Return [X, Y] of the center of cell containing provided text 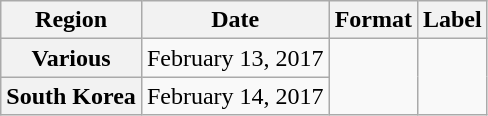
Label [452, 20]
Date [235, 20]
Format [373, 20]
South Korea [72, 96]
Region [72, 20]
February 14, 2017 [235, 96]
Various [72, 58]
February 13, 2017 [235, 58]
